Capture the cell that displays the provided text and extract its (X, Y) central coordinate. 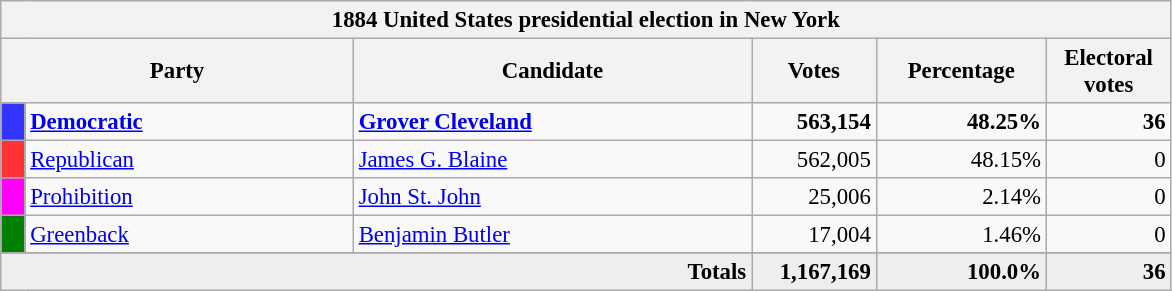
17,004 (814, 235)
Grover Cleveland (552, 122)
Democratic (189, 122)
1884 United States presidential election in New York (586, 20)
36 (1108, 122)
562,005 (814, 160)
John St. John (552, 197)
563,154 (814, 122)
Greenback (189, 235)
2.14% (961, 197)
James G. Blaine (552, 160)
Republican (189, 160)
Percentage (961, 72)
Electoral votes (1108, 72)
Candidate (552, 72)
25,006 (814, 197)
Votes (814, 72)
Prohibition (189, 197)
Benjamin Butler (552, 235)
1.46% (961, 235)
48.25% (961, 122)
Party (178, 72)
48.15% (961, 160)
